Capture the cell that displays the provided text and extract its [x, y] central coordinate. 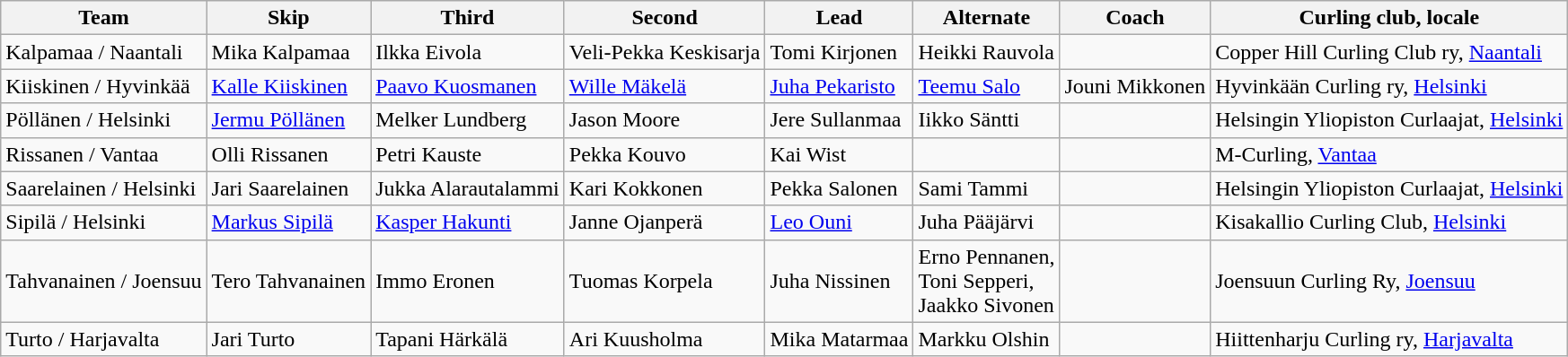
M-Curling, Vantaa [1389, 154]
Ari Kuusholma [665, 339]
Curling club, locale [1389, 18]
Sami Tammi [986, 188]
Janne Ojanperä [665, 222]
Tero Tahvanainen [289, 281]
Markus Sipilä [289, 222]
Turto / Harjavalta [104, 339]
Tuomas Korpela [665, 281]
Alternate [986, 18]
Kiiskinen / Hyvinkää [104, 86]
Kalpamaa / Naantali [104, 52]
Immo Eronen [468, 281]
Juha Pääjärvi [986, 222]
Heikki Rauvola [986, 52]
Petri Kauste [468, 154]
Pekka Salonen [839, 188]
Juha Nissinen [839, 281]
Jari Saarelainen [289, 188]
Copper Hill Curling Club ry, Naantali [1389, 52]
Third [468, 18]
Joensuun Curling Ry, Joensuu [1389, 281]
Wille Mäkelä [665, 86]
Ilkka Eivola [468, 52]
Jere Sullanmaa [839, 120]
Second [665, 18]
Jouni Mikkonen [1135, 86]
Teemu Salo [986, 86]
Rissanen / Vantaa [104, 154]
Jukka Alarautalammi [468, 188]
Pöllänen / Helsinki [104, 120]
Mika Matarmaa [839, 339]
Melker Lundberg [468, 120]
Team [104, 18]
Iikko Säntti [986, 120]
Jason Moore [665, 120]
Kari Kokkonen [665, 188]
Coach [1135, 18]
Saarelainen / Helsinki [104, 188]
Skip [289, 18]
Hyvinkään Curling ry, Helsinki [1389, 86]
Sipilä / Helsinki [104, 222]
Kai Wist [839, 154]
Erno Pennanen,Toni Sepperi,Jaakko Sivonen [986, 281]
Mika Kalpamaa [289, 52]
Kalle Kiiskinen [289, 86]
Paavo Kuosmanen [468, 86]
Juha Pekaristo [839, 86]
Lead [839, 18]
Veli-Pekka Keskisarja [665, 52]
Hiittenharju Curling ry, Harjavalta [1389, 339]
Kasper Hakunti [468, 222]
Leo Ouni [839, 222]
Kisakallio Curling Club, Helsinki [1389, 222]
Tapani Härkälä [468, 339]
Tomi Kirjonen [839, 52]
Pekka Kouvo [665, 154]
Olli Rissanen [289, 154]
Jari Turto [289, 339]
Tahvanainen / Joensuu [104, 281]
Jermu Pöllänen [289, 120]
Markku Olshin [986, 339]
